Return the [x, y] coordinate for the center point of the cell that contains the specified text.  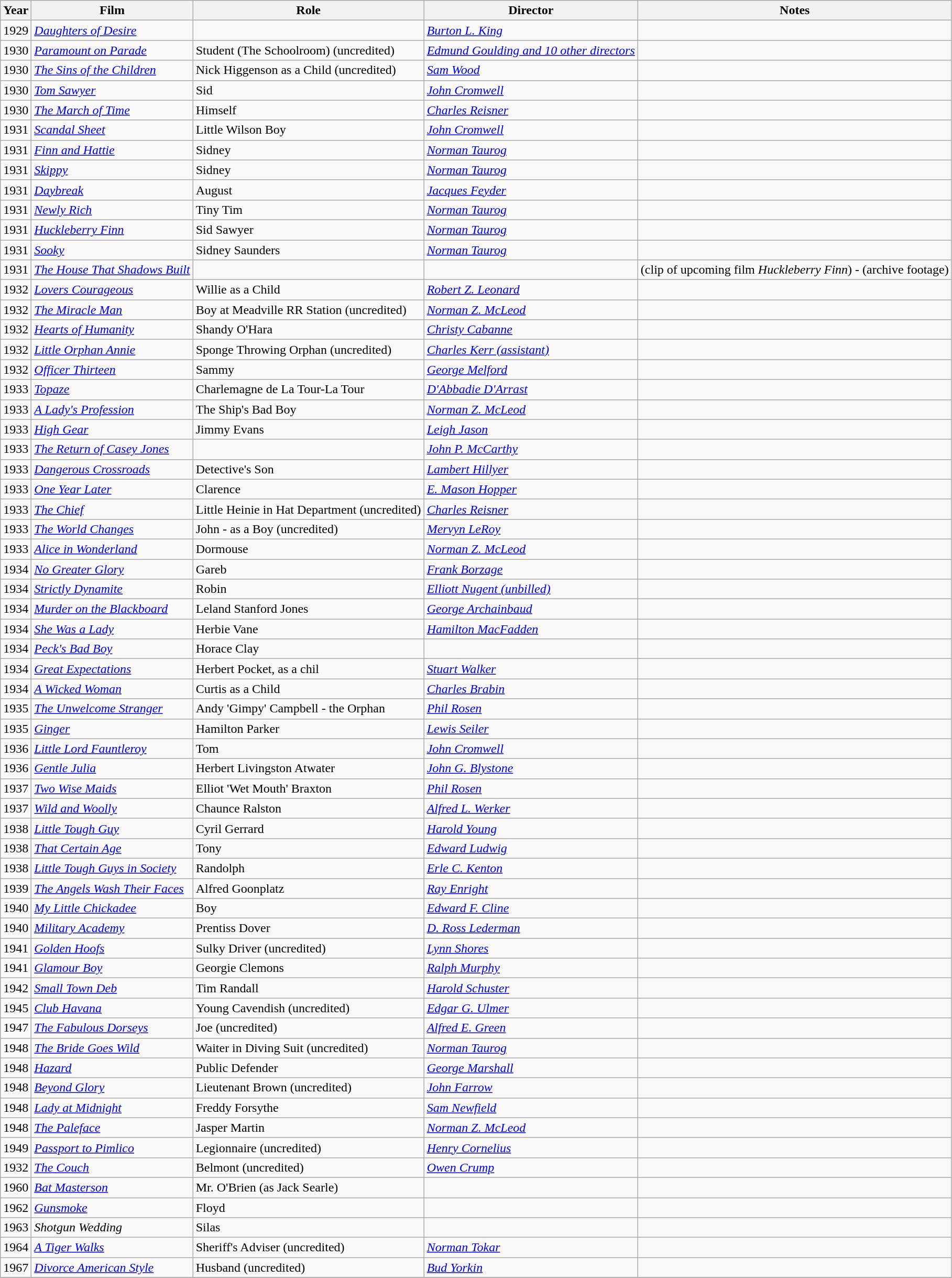
Mr. O'Brien (as Jack Searle) [308, 1187]
Great Expectations [112, 669]
Wild and Woolly [112, 808]
John - as a Boy (uncredited) [308, 529]
1942 [16, 988]
Murder on the Blackboard [112, 609]
That Certain Age [112, 848]
Floyd [308, 1207]
Shotgun Wedding [112, 1228]
1964 [16, 1248]
Topaze [112, 389]
Year [16, 10]
Dangerous Crossroads [112, 469]
August [308, 190]
Hamilton Parker [308, 729]
(clip of upcoming film Huckleberry Finn) - (archive footage) [794, 270]
1947 [16, 1028]
Sam Wood [531, 70]
The March of Time [112, 110]
The Return of Casey Jones [112, 449]
Hazard [112, 1068]
Herbie Vane [308, 629]
Randolph [308, 868]
Glamour Boy [112, 968]
Edmund Goulding and 10 other directors [531, 50]
Burton L. King [531, 30]
Jacques Feyder [531, 190]
1963 [16, 1228]
Sid [308, 90]
Little Wilson Boy [308, 130]
Horace Clay [308, 649]
The Unwelcome Stranger [112, 709]
Daybreak [112, 190]
1967 [16, 1268]
1960 [16, 1187]
Bat Masterson [112, 1187]
Sooky [112, 250]
Tom Sawyer [112, 90]
Sam Newfield [531, 1108]
Strictly Dynamite [112, 589]
Ray Enright [531, 889]
Herbert Livingston Atwater [308, 768]
Alfred L. Werker [531, 808]
Notes [794, 10]
Gunsmoke [112, 1207]
Robin [308, 589]
Mervyn LeRoy [531, 529]
Lambert Hillyer [531, 469]
Georgie Clemons [308, 968]
Silas [308, 1228]
George Melford [531, 370]
Owen Crump [531, 1167]
Newly Rich [112, 210]
The House That Shadows Built [112, 270]
Lady at Midnight [112, 1108]
Little Heinie in Hat Department (uncredited) [308, 509]
One Year Later [112, 489]
High Gear [112, 429]
Prentiss Dover [308, 928]
Erle C. Kenton [531, 868]
Peck's Bad Boy [112, 649]
Alfred Goonplatz [308, 889]
Christy Cabanne [531, 330]
A Tiger Walks [112, 1248]
Leland Stanford Jones [308, 609]
Freddy Forsythe [308, 1108]
Tom [308, 749]
Two Wise Maids [112, 788]
Tim Randall [308, 988]
John P. McCarthy [531, 449]
Harold Young [531, 828]
Joe (uncredited) [308, 1028]
George Archainbaud [531, 609]
Sheriff's Adviser (uncredited) [308, 1248]
No Greater Glory [112, 569]
Ralph Murphy [531, 968]
The Bride Goes Wild [112, 1048]
Divorce American Style [112, 1268]
Alice in Wonderland [112, 549]
Public Defender [308, 1068]
Harold Schuster [531, 988]
Willie as a Child [308, 290]
Leigh Jason [531, 429]
My Little Chickadee [112, 908]
Paramount on Parade [112, 50]
D'Abbadie D'Arrast [531, 389]
George Marshall [531, 1068]
John G. Blystone [531, 768]
The World Changes [112, 529]
Skippy [112, 170]
Charles Kerr (assistant) [531, 350]
Huckleberry Finn [112, 230]
Club Havana [112, 1008]
Charles Brabin [531, 689]
Henry Cornelius [531, 1147]
Passport to Pimlico [112, 1147]
Role [308, 10]
Jimmy Evans [308, 429]
Sidney Saunders [308, 250]
Small Town Deb [112, 988]
Robert Z. Leonard [531, 290]
A Wicked Woman [112, 689]
Lewis Seiler [531, 729]
Little Lord Fauntleroy [112, 749]
Sponge Throwing Orphan (uncredited) [308, 350]
E. Mason Hopper [531, 489]
Frank Borzage [531, 569]
Lynn Shores [531, 948]
Student (The Schoolroom) (uncredited) [308, 50]
Ginger [112, 729]
Daughters of Desire [112, 30]
The Ship's Bad Boy [308, 409]
Andy 'Gimpy' Campbell - the Orphan [308, 709]
Sid Sawyer [308, 230]
Officer Thirteen [112, 370]
Director [531, 10]
The Sins of the Children [112, 70]
Curtis as a Child [308, 689]
Herbert Pocket, as a chil [308, 669]
Boy [308, 908]
Little Orphan Annie [112, 350]
Alfred E. Green [531, 1028]
Legionnaire (uncredited) [308, 1147]
Little Tough Guy [112, 828]
Husband (uncredited) [308, 1268]
D. Ross Lederman [531, 928]
Dormouse [308, 549]
1949 [16, 1147]
Hamilton MacFadden [531, 629]
Edward Ludwig [531, 848]
Clarence [308, 489]
The Chief [112, 509]
Waiter in Diving Suit (uncredited) [308, 1048]
Bud Yorkin [531, 1268]
Little Tough Guys in Society [112, 868]
Gareb [308, 569]
The Fabulous Dorseys [112, 1028]
Hearts of Humanity [112, 330]
Himself [308, 110]
Stuart Walker [531, 669]
The Angels Wash Their Faces [112, 889]
Boy at Meadville RR Station (uncredited) [308, 310]
She Was a Lady [112, 629]
Lieutenant Brown (uncredited) [308, 1088]
Young Cavendish (uncredited) [308, 1008]
Edgar G. Ulmer [531, 1008]
Finn and Hattie [112, 150]
1939 [16, 889]
Sammy [308, 370]
Chaunce Ralston [308, 808]
The Miracle Man [112, 310]
Edward F. Cline [531, 908]
Tiny Tim [308, 210]
Elliott Nugent (unbilled) [531, 589]
Cyril Gerrard [308, 828]
Beyond Glory [112, 1088]
Shandy O'Hara [308, 330]
Jasper Martin [308, 1128]
Golden Hoofs [112, 948]
Lovers Courageous [112, 290]
1945 [16, 1008]
Elliot 'Wet Mouth' Braxton [308, 788]
The Couch [112, 1167]
Norman Tokar [531, 1248]
Detective's Son [308, 469]
Military Academy [112, 928]
Charlemagne de La Tour-La Tour [308, 389]
1962 [16, 1207]
Belmont (uncredited) [308, 1167]
The Paleface [112, 1128]
A Lady's Profession [112, 409]
Nick Higgenson as a Child (uncredited) [308, 70]
Film [112, 10]
Tony [308, 848]
Gentle Julia [112, 768]
1929 [16, 30]
Scandal Sheet [112, 130]
John Farrow [531, 1088]
Sulky Driver (uncredited) [308, 948]
